Find where the given text appears and provide that cell's center as (x, y) coordinate. 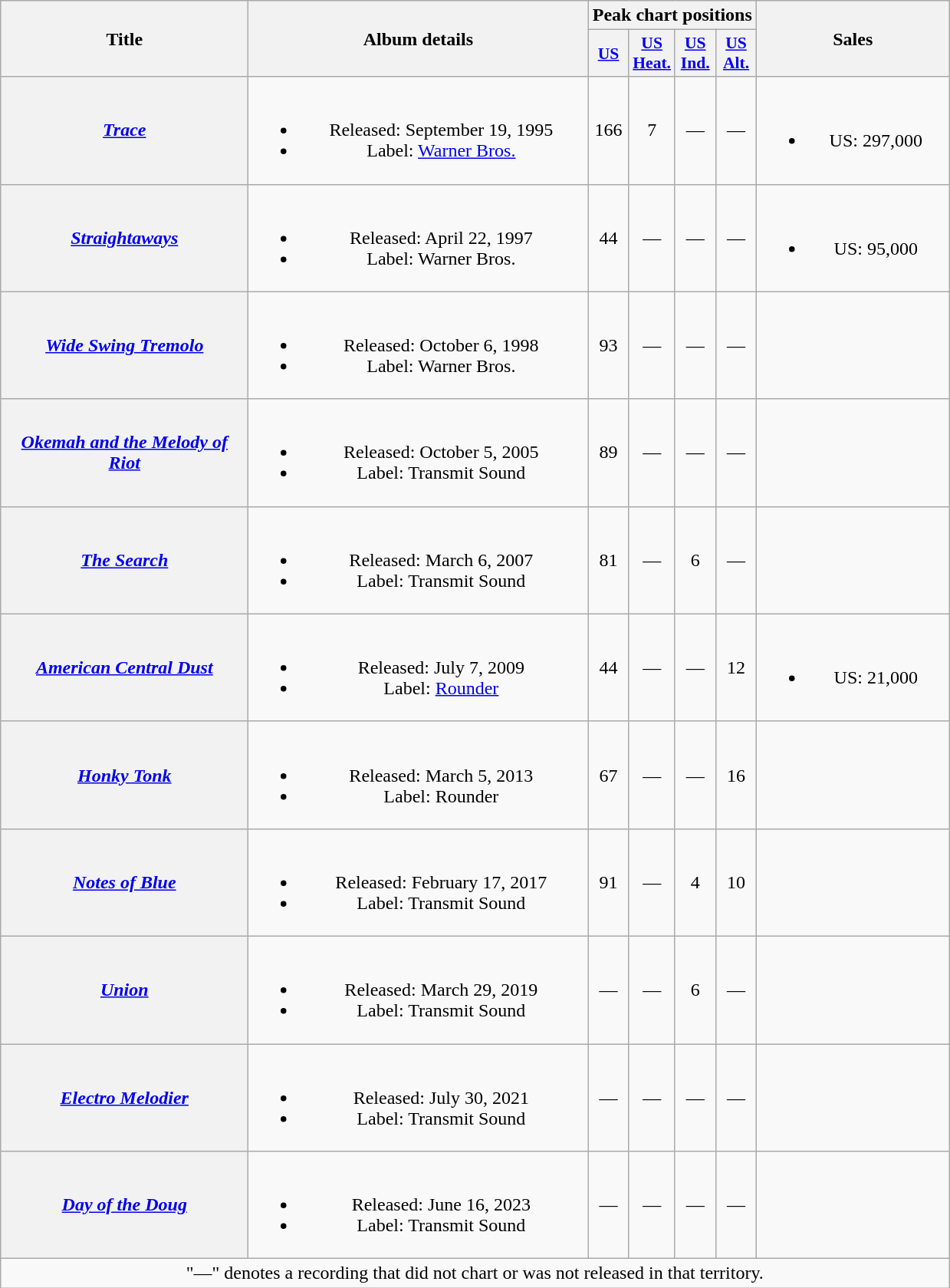
US (609, 54)
Trace (124, 130)
89 (609, 453)
US: 21,000 (853, 667)
Released: June 16, 2023Label: Transmit Sound (419, 1205)
Released: March 29, 2019Label: Transmit Sound (419, 990)
Released: October 6, 1998Label: Warner Bros. (419, 345)
81 (609, 560)
USInd. (695, 54)
7 (652, 130)
Okemah and the Melody of Riot (124, 453)
Wide Swing Tremolo (124, 345)
US: 297,000 (853, 130)
Released: March 5, 2013Label: Rounder (419, 775)
67 (609, 775)
4 (695, 882)
Union (124, 990)
"—" denotes a recording that did not chart or was not released in that territory. (475, 1273)
Electro Melodier (124, 1097)
American Central Dust (124, 667)
Notes of Blue (124, 882)
10 (736, 882)
USAlt. (736, 54)
Released: September 19, 1995Label: Warner Bros. (419, 130)
93 (609, 345)
The Search (124, 560)
Sales (853, 38)
Released: April 22, 1997Label: Warner Bros. (419, 238)
Peak chart positions (672, 15)
166 (609, 130)
16 (736, 775)
Day of the Doug (124, 1205)
USHeat. (652, 54)
Released: February 17, 2017Label: Transmit Sound (419, 882)
Album details (419, 38)
Released: March 6, 2007Label: Transmit Sound (419, 560)
Released: October 5, 2005Label: Transmit Sound (419, 453)
91 (609, 882)
Released: July 7, 2009Label: Rounder (419, 667)
US: 95,000 (853, 238)
Title (124, 38)
Straightaways (124, 238)
Honky Tonk (124, 775)
Released: July 30, 2021Label: Transmit Sound (419, 1097)
12 (736, 667)
